Scan for the cell matching the given text and deliver its (X, Y) coordinate at center. 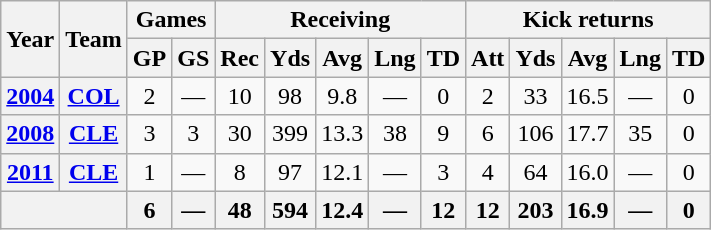
Kick returns (588, 20)
106 (536, 134)
COL (94, 96)
Year (30, 39)
35 (640, 134)
97 (290, 172)
16.0 (588, 172)
12.4 (342, 210)
12.1 (342, 172)
10 (240, 96)
33 (536, 96)
16.5 (588, 96)
17.7 (588, 134)
9 (443, 134)
594 (290, 210)
9.8 (342, 96)
8 (240, 172)
16.9 (588, 210)
GS (194, 58)
2008 (30, 134)
Receiving (340, 20)
38 (395, 134)
2011 (30, 172)
2004 (30, 96)
30 (240, 134)
GP (149, 58)
48 (240, 210)
13.3 (342, 134)
203 (536, 210)
Team (94, 39)
64 (536, 172)
Att (488, 58)
98 (290, 96)
4 (488, 172)
399 (290, 134)
1 (149, 172)
Rec (240, 58)
Games (170, 20)
